Return [X, Y] of the center of cell containing provided text 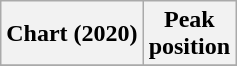
Chart (2020) [72, 34]
Peakposition [189, 34]
